Return the [x, y] coordinate for the center point of the cell that contains the specified text.  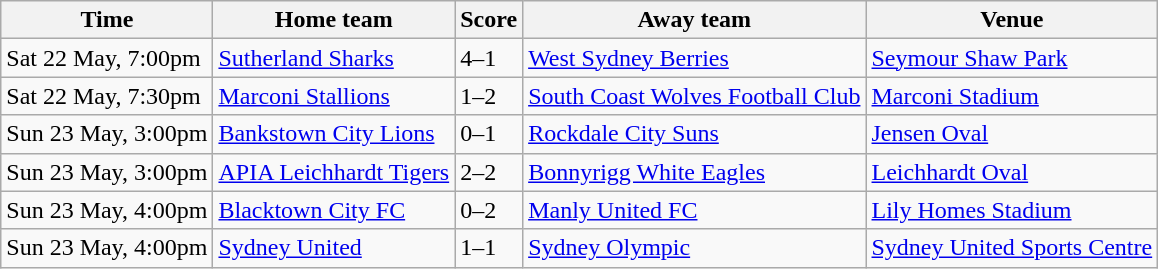
Rockdale City Suns [694, 134]
Sutherland Sharks [334, 58]
4–1 [489, 58]
2–2 [489, 172]
Home team [334, 20]
0–1 [489, 134]
Sydney Olympic [694, 248]
Blacktown City FC [334, 210]
Away team [694, 20]
APIA Leichhardt Tigers [334, 172]
Time [107, 20]
1–1 [489, 248]
Bonnyrigg White Eagles [694, 172]
Sat 22 May, 7:00pm [107, 58]
Sat 22 May, 7:30pm [107, 96]
Bankstown City Lions [334, 134]
Venue [1012, 20]
Score [489, 20]
0–2 [489, 210]
Leichhardt Oval [1012, 172]
West Sydney Berries [694, 58]
Sydney United [334, 248]
Jensen Oval [1012, 134]
Seymour Shaw Park [1012, 58]
Manly United FC [694, 210]
Sydney United Sports Centre [1012, 248]
Marconi Stallions [334, 96]
South Coast Wolves Football Club [694, 96]
1–2 [489, 96]
Marconi Stadium [1012, 96]
Lily Homes Stadium [1012, 210]
